For the text-containing cell, return its midpoint in (X, Y) coordinate format. 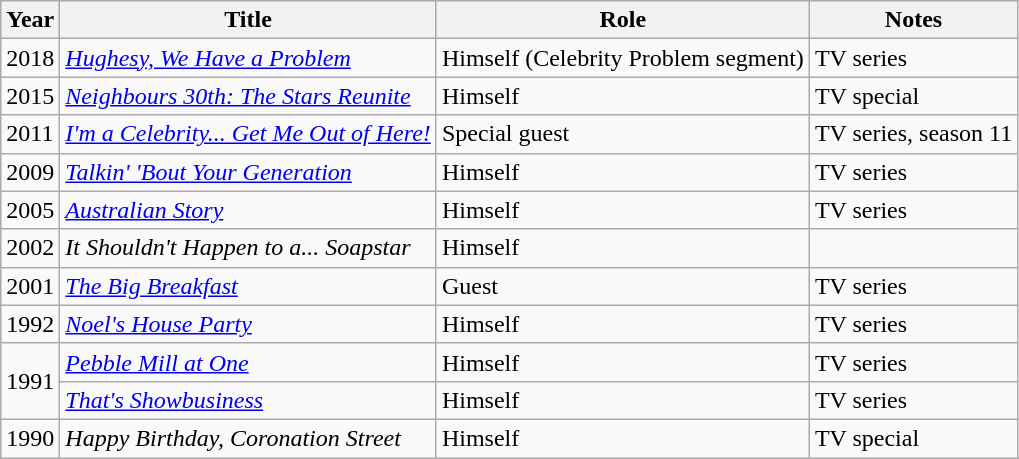
Special guest (622, 134)
Notes (913, 20)
I'm a Celebrity... Get Me Out of Here! (248, 134)
Australian Story (248, 210)
Hughesy, We Have a Problem (248, 58)
2005 (30, 210)
That's Showbusiness (248, 400)
Talkin' 'Bout Your Generation (248, 172)
Role (622, 20)
1992 (30, 324)
2015 (30, 96)
Pebble Mill at One (248, 362)
Guest (622, 286)
1991 (30, 381)
2002 (30, 248)
2009 (30, 172)
The Big Breakfast (248, 286)
Happy Birthday, Coronation Street (248, 438)
Himself (Celebrity Problem segment) (622, 58)
2011 (30, 134)
It Shouldn't Happen to a... Soapstar (248, 248)
TV series, season 11 (913, 134)
Neighbours 30th: The Stars Reunite (248, 96)
Year (30, 20)
Title (248, 20)
1990 (30, 438)
2001 (30, 286)
2018 (30, 58)
Noel's House Party (248, 324)
